Find where the given text appears and provide that cell's center as (x, y) coordinate. 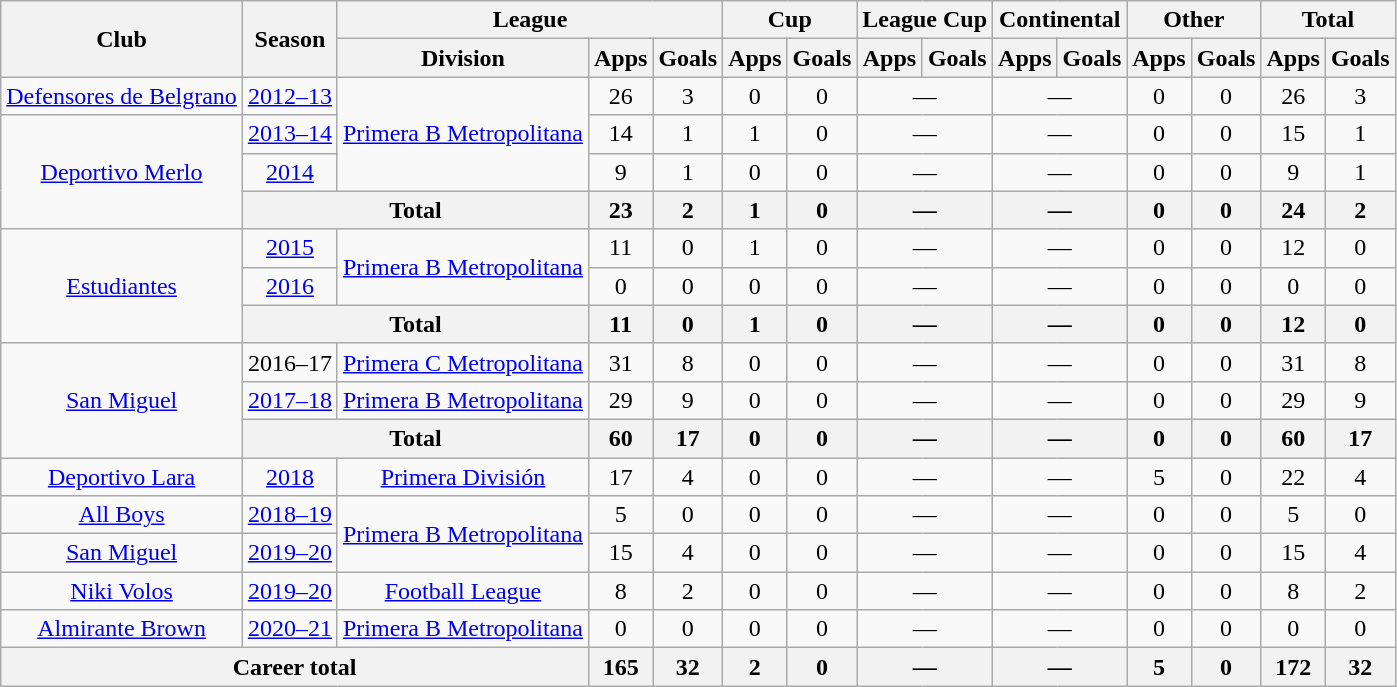
14 (620, 134)
Almirante Brown (122, 629)
2018 (290, 477)
Deportivo Merlo (122, 172)
2015 (290, 248)
Season (290, 39)
23 (620, 210)
Defensores de Belgrano (122, 96)
2020–21 (290, 629)
League Cup (925, 20)
2016–17 (290, 362)
All Boys (122, 515)
Career total (295, 667)
Continental (1060, 20)
2013–14 (290, 134)
2017–18 (290, 400)
Niki Volos (122, 591)
Other (1194, 20)
22 (1293, 477)
Division (462, 58)
2012–13 (290, 96)
Estudiantes (122, 286)
172 (1293, 667)
Football League (462, 591)
2016 (290, 286)
Cup (790, 20)
24 (1293, 210)
165 (620, 667)
Club (122, 39)
Deportivo Lara (122, 477)
2018–19 (290, 515)
Primera División (462, 477)
Primera C Metropolitana (462, 362)
League (530, 20)
2014 (290, 172)
